Extract the (X, Y) coordinate from the center of the cell holding the provided text.  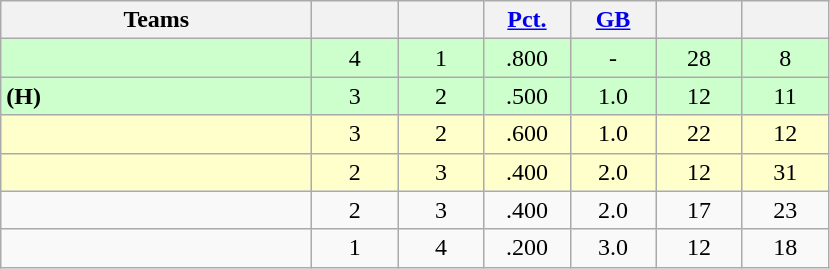
8 (785, 58)
28 (699, 58)
.800 (527, 58)
Teams (156, 20)
23 (785, 210)
31 (785, 172)
17 (699, 210)
3.0 (613, 248)
.600 (527, 134)
Pct. (527, 20)
.200 (527, 248)
(H) (156, 96)
GB (613, 20)
18 (785, 248)
11 (785, 96)
.500 (527, 96)
22 (699, 134)
- (613, 58)
